Determine the [x, y] coordinate at the center of the cell enclosing the given text.  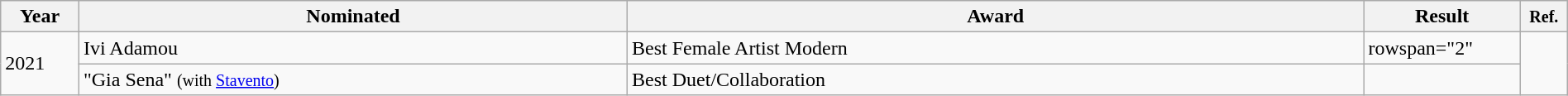
Award [996, 17]
Ivi Adamou [352, 48]
Result [1442, 17]
Ref. [1543, 17]
2021 [40, 64]
Nominated [352, 17]
Year [40, 17]
Best Female Artist Modern [996, 48]
"Gia Sena" (with Stavento) [352, 79]
Best Duet/Collaboration [996, 79]
rowspan="2" [1442, 48]
